Determine the (X, Y) coordinate at the center of the cell enclosing the given text.  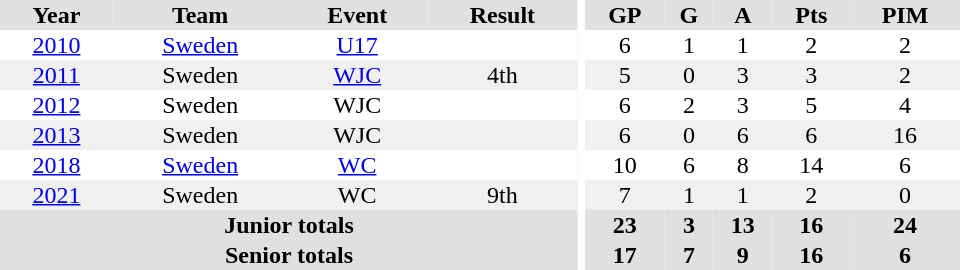
2010 (56, 45)
10 (625, 165)
4th (502, 75)
Event (358, 15)
2011 (56, 75)
Senior totals (289, 255)
G (689, 15)
9 (743, 255)
U17 (358, 45)
Pts (812, 15)
4 (905, 105)
24 (905, 225)
Team (200, 15)
23 (625, 225)
9th (502, 195)
14 (812, 165)
GP (625, 15)
17 (625, 255)
2021 (56, 195)
PIM (905, 15)
Year (56, 15)
2012 (56, 105)
13 (743, 225)
2018 (56, 165)
A (743, 15)
8 (743, 165)
Result (502, 15)
2013 (56, 135)
Junior totals (289, 225)
